Capture the cell that displays the provided text and extract its [X, Y] central coordinate. 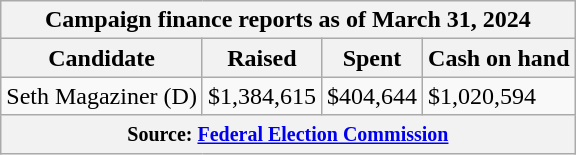
$404,644 [372, 96]
$1,020,594 [499, 96]
Campaign finance reports as of March 31, 2024 [288, 20]
Seth Magaziner (D) [102, 96]
Candidate [102, 58]
$1,384,615 [262, 96]
Raised [262, 58]
Source: Federal Election Commission [288, 134]
Cash on hand [499, 58]
Spent [372, 58]
